Output the (x, y) coordinate of the center of the cell containing the given text.  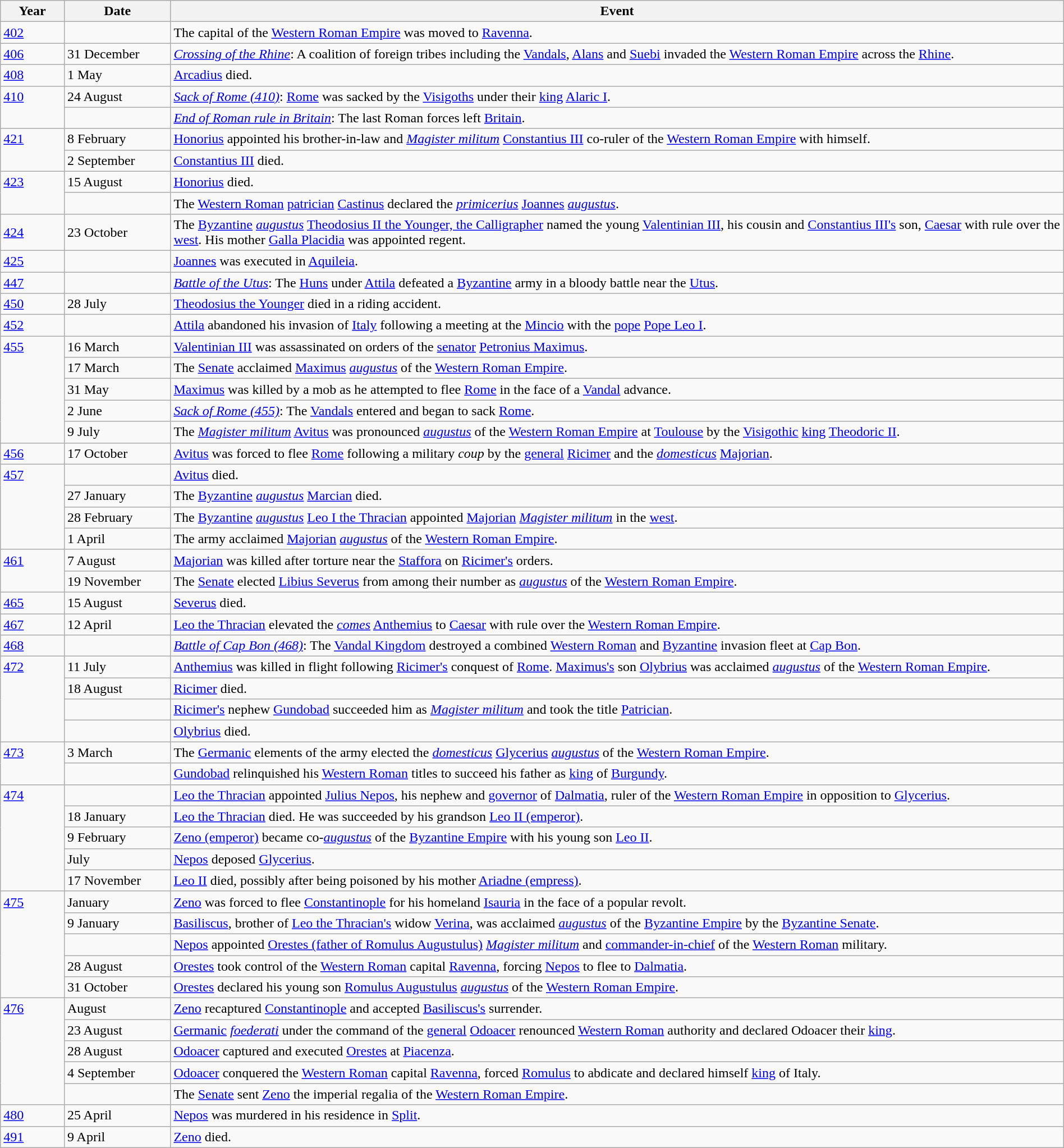
End of Roman rule in Britain: The last Roman forces left Britain. (617, 118)
Nepos deposed Glycerius. (617, 859)
461 (33, 571)
Joannes was executed in Aquileia. (617, 261)
491 (33, 1137)
475 (33, 944)
Zeno died. (617, 1137)
456 (33, 453)
425 (33, 261)
424 (33, 232)
Honorius appointed his brother-in-law and Magister militum Constantius III co-ruler of the Western Roman Empire with himself. (617, 139)
25 April (117, 1115)
Constantius III died. (617, 160)
August (117, 1009)
19 November (117, 581)
9 April (117, 1137)
23 August (117, 1030)
421 (33, 150)
28 February (117, 517)
406 (33, 54)
24 August (117, 97)
28 July (117, 304)
31 October (117, 988)
410 (33, 107)
408 (33, 75)
12 April (117, 624)
Zeno was forced to flee Constantinople for his homeland Isauria in the face of a popular revolt. (617, 902)
Basiliscus, brother of Leo the Thracian's widow Verina, was acclaimed augustus of the Byzantine Empire by the Byzantine Senate. (617, 923)
450 (33, 304)
4 September (117, 1073)
3 March (117, 752)
480 (33, 1115)
18 January (117, 816)
Valentinian III was assassinated on orders of the senator Petronius Maximus. (617, 347)
July (117, 859)
Majorian was killed after torture near the Staffora on Ricimer's orders. (617, 560)
The Senate acclaimed Maximus augustus of the Western Roman Empire. (617, 368)
January (117, 902)
Nepos appointed Orestes (father of Romulus Augustulus) Magister militum and commander-in-chief of the Western Roman military. (617, 944)
27 January (117, 496)
Leo the Thracian elevated the comes Anthemius to Caesar with rule over the Western Roman Empire. (617, 624)
476 (33, 1051)
11 July (117, 667)
447 (33, 282)
1 May (117, 75)
18 August (117, 688)
Date (117, 11)
Zeno recaptured Constantinople and accepted Basiliscus's surrender. (617, 1009)
17 March (117, 368)
9 January (117, 923)
Sack of Rome (455): The Vandals entered and began to sack Rome. (617, 411)
Battle of the Utus: The Huns under Attila defeated a Byzantine army in a bloody battle near the Utus. (617, 282)
Odoacer captured and executed Orestes at Piacenza. (617, 1051)
Avitus died. (617, 475)
Nepos was murdered in his residence in Split. (617, 1115)
7 August (117, 560)
Attila abandoned his invasion of Italy following a meeting at the Mincio with the pope Pope Leo I. (617, 325)
Ricimer died. (617, 688)
2 June (117, 411)
Gundobad relinquished his Western Roman titles to succeed his father as king of Burgundy. (617, 774)
Sack of Rome (410): Rome was sacked by the Visigoths under their king Alaric I. (617, 97)
17 November (117, 880)
Honorius died. (617, 182)
The Senate sent Zeno the imperial regalia of the Western Roman Empire. (617, 1094)
468 (33, 646)
The Germanic elements of the army elected the domesticus Glycerius augustus of the Western Roman Empire. (617, 752)
The Magister militum Avitus was pronounced augustus of the Western Roman Empire at Toulouse by the Visigothic king Theodoric II. (617, 432)
17 October (117, 453)
31 May (117, 389)
Leo the Thracian appointed Julius Nepos, his nephew and governor of Dalmatia, ruler of the Western Roman Empire in opposition to Glycerius. (617, 795)
Orestes took control of the Western Roman capital Ravenna, forcing Nepos to flee to Dalmatia. (617, 966)
Ricimer's nephew Gundobad succeeded him as Magister militum and took the title Patrician. (617, 710)
The Byzantine augustus Marcian died. (617, 496)
Olybrius died. (617, 731)
423 (33, 192)
Germanic foederati under the command of the general Odoacer renounced Western Roman authority and declared Odoacer their king. (617, 1030)
Crossing of the Rhine: A coalition of foreign tribes including the Vandals, Alans and Suebi invaded the Western Roman Empire across the Rhine. (617, 54)
455 (33, 389)
The Western Roman patrician Castinus declared the primicerius Joannes augustus. (617, 203)
474 (33, 838)
467 (33, 624)
Zeno (emperor) became co-augustus of the Byzantine Empire with his young son Leo II. (617, 838)
Year (33, 11)
The Byzantine augustus Leo I the Thracian appointed Majorian Magister militum in the west. (617, 517)
Odoacer conquered the Western Roman capital Ravenna, forced Romulus to abdicate and declared himself king of Italy. (617, 1073)
1 April (117, 539)
16 March (117, 347)
465 (33, 603)
The capital of the Western Roman Empire was moved to Ravenna. (617, 33)
Theodosius the Younger died in a riding accident. (617, 304)
31 December (117, 54)
452 (33, 325)
Arcadius died. (617, 75)
8 February (117, 139)
473 (33, 763)
Battle of Cap Bon (468): The Vandal Kingdom destroyed a combined Western Roman and Byzantine invasion fleet at Cap Bon. (617, 646)
9 July (117, 432)
402 (33, 33)
The Senate elected Libius Severus from among their number as augustus of the Western Roman Empire. (617, 581)
Leo the Thracian died. He was succeeded by his grandson Leo II (emperor). (617, 816)
Severus died. (617, 603)
The army acclaimed Majorian augustus of the Western Roman Empire. (617, 539)
457 (33, 507)
9 February (117, 838)
Maximus was killed by a mob as he attempted to flee Rome in the face of a Vandal advance. (617, 389)
2 September (117, 160)
472 (33, 699)
Avitus was forced to flee Rome following a military coup by the general Ricimer and the domesticus Majorian. (617, 453)
Event (617, 11)
Anthemius was killed in flight following Ricimer's conquest of Rome. Maximus's son Olybrius was acclaimed augustus of the Western Roman Empire. (617, 667)
Leo II died, possibly after being poisoned by his mother Ariadne (empress). (617, 880)
23 October (117, 232)
Orestes declared his young son Romulus Augustulus augustus of the Western Roman Empire. (617, 988)
